Pinpoint the cell where the given text exists, returning its (x, y) midpoint coordinate. 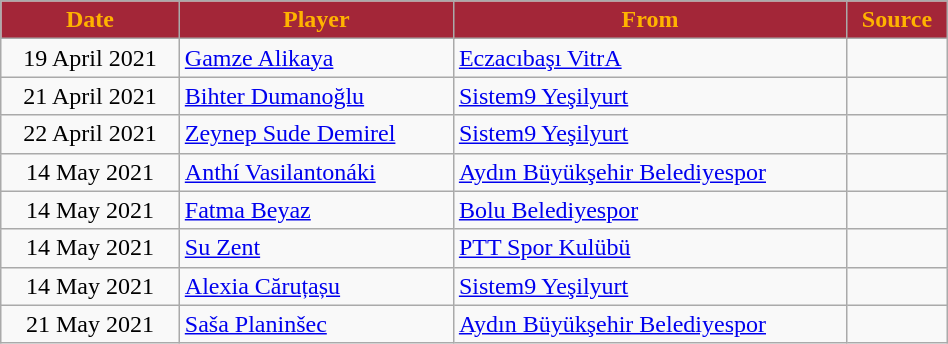
21 May 2021 (90, 324)
Alexia Căruțașu (316, 286)
From (650, 20)
Bihter Dumanoğlu (316, 96)
Zeynep Sude Demirel (316, 134)
22 April 2021 (90, 134)
Source (898, 20)
21 April 2021 (90, 96)
Su Zent (316, 248)
PTT Spor Kulübü (650, 248)
Saša Planinšec (316, 324)
19 April 2021 (90, 58)
Eczacıbaşı VitrA (650, 58)
Anthí Vasilantonáki (316, 172)
Player (316, 20)
Bolu Belediyespor (650, 210)
Fatma Beyaz (316, 210)
Gamze Alikaya (316, 58)
Date (90, 20)
